Locate the cell with the specified text and output its (X, Y) center coordinate. 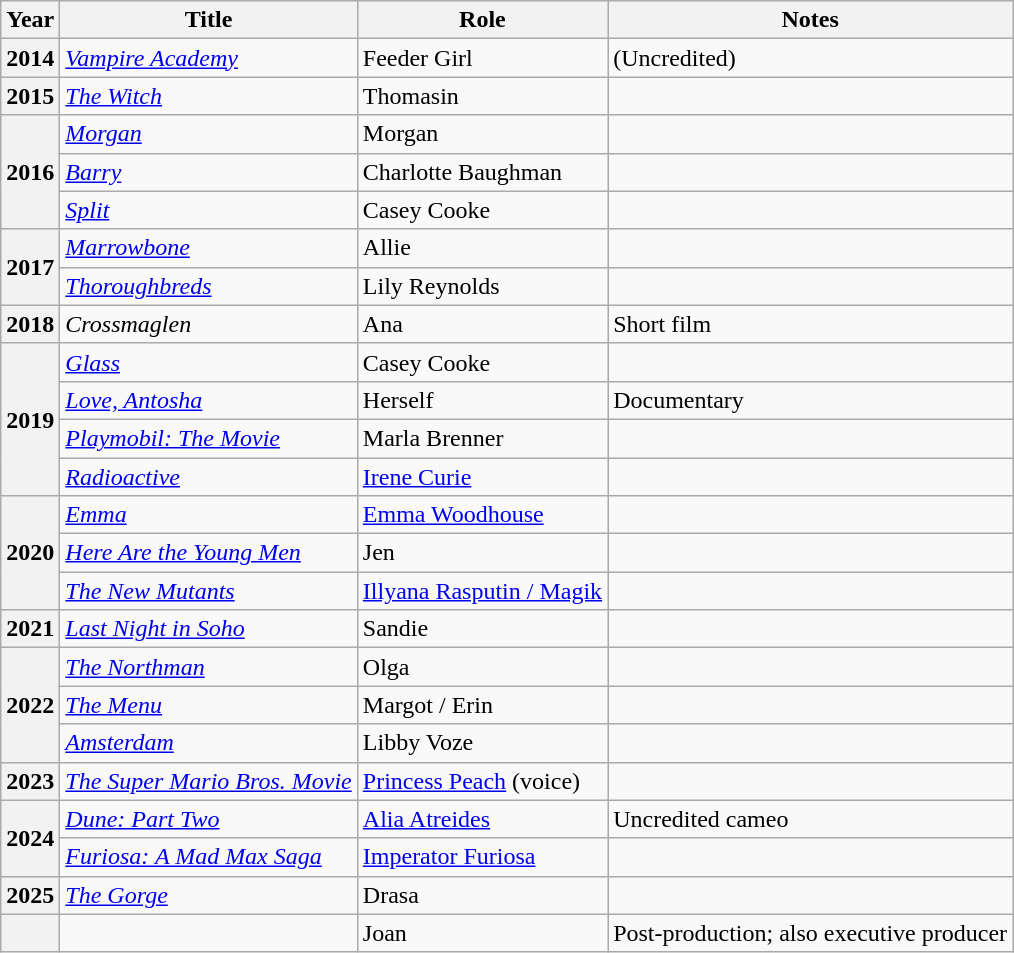
Emma Woodhouse (482, 515)
Playmobil: The Movie (208, 438)
Radioactive (208, 477)
Crossmaglen (208, 324)
Dune: Part Two (208, 819)
Thoroughbreds (208, 286)
Split (208, 210)
2022 (30, 705)
2025 (30, 895)
Sandie (482, 629)
2020 (30, 553)
2018 (30, 324)
2021 (30, 629)
The Gorge (208, 895)
Notes (810, 20)
2024 (30, 838)
Barry (208, 172)
Role (482, 20)
Imperator Furiosa (482, 857)
Libby Voze (482, 743)
2015 (30, 96)
Ana (482, 324)
Jen (482, 553)
Marrowbone (208, 248)
Emma (208, 515)
Documentary (810, 400)
Last Night in Soho (208, 629)
2016 (30, 172)
Olga (482, 667)
Post-production; also executive producer (810, 933)
Margot / Erin (482, 705)
Amsterdam (208, 743)
Uncredited cameo (810, 819)
Illyana Rasputin / Magik (482, 591)
The Northman (208, 667)
Drasa (482, 895)
Furiosa: A Mad Max Saga (208, 857)
Title (208, 20)
2017 (30, 267)
Love, Antosha (208, 400)
The New Mutants (208, 591)
Alia Atreides (482, 819)
Irene Curie (482, 477)
The Witch (208, 96)
2014 (30, 58)
Feeder Girl (482, 58)
The Menu (208, 705)
2019 (30, 419)
Joan (482, 933)
Here Are the Young Men (208, 553)
Year (30, 20)
Thomasin (482, 96)
Allie (482, 248)
Lily Reynolds (482, 286)
Charlotte Baughman (482, 172)
Herself (482, 400)
Marla Brenner (482, 438)
The Super Mario Bros. Movie (208, 781)
Vampire Academy (208, 58)
Princess Peach (voice) (482, 781)
Short film (810, 324)
Glass (208, 362)
2023 (30, 781)
(Uncredited) (810, 58)
